Extract the [x, y] coordinate from the center of the cell holding the provided text.  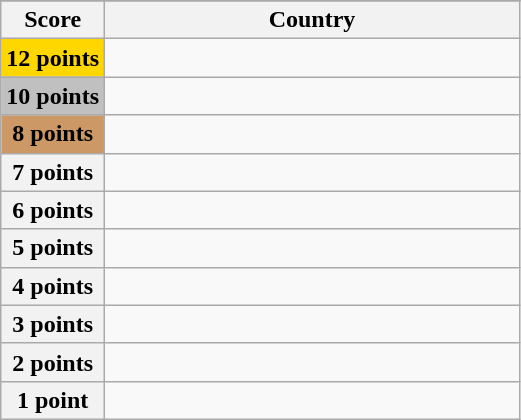
6 points [53, 210]
12 points [53, 58]
10 points [53, 96]
4 points [53, 286]
Score [53, 20]
2 points [53, 362]
1 point [53, 400]
3 points [53, 324]
8 points [53, 134]
5 points [53, 248]
7 points [53, 172]
Country [312, 20]
